Identify which cell holds the provided text, then report its [x, y] central coordinate. 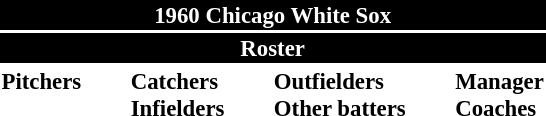
1960 Chicago White Sox [272, 15]
Roster [272, 48]
